Find where the given text appears and provide that cell's center as [X, Y] coordinate. 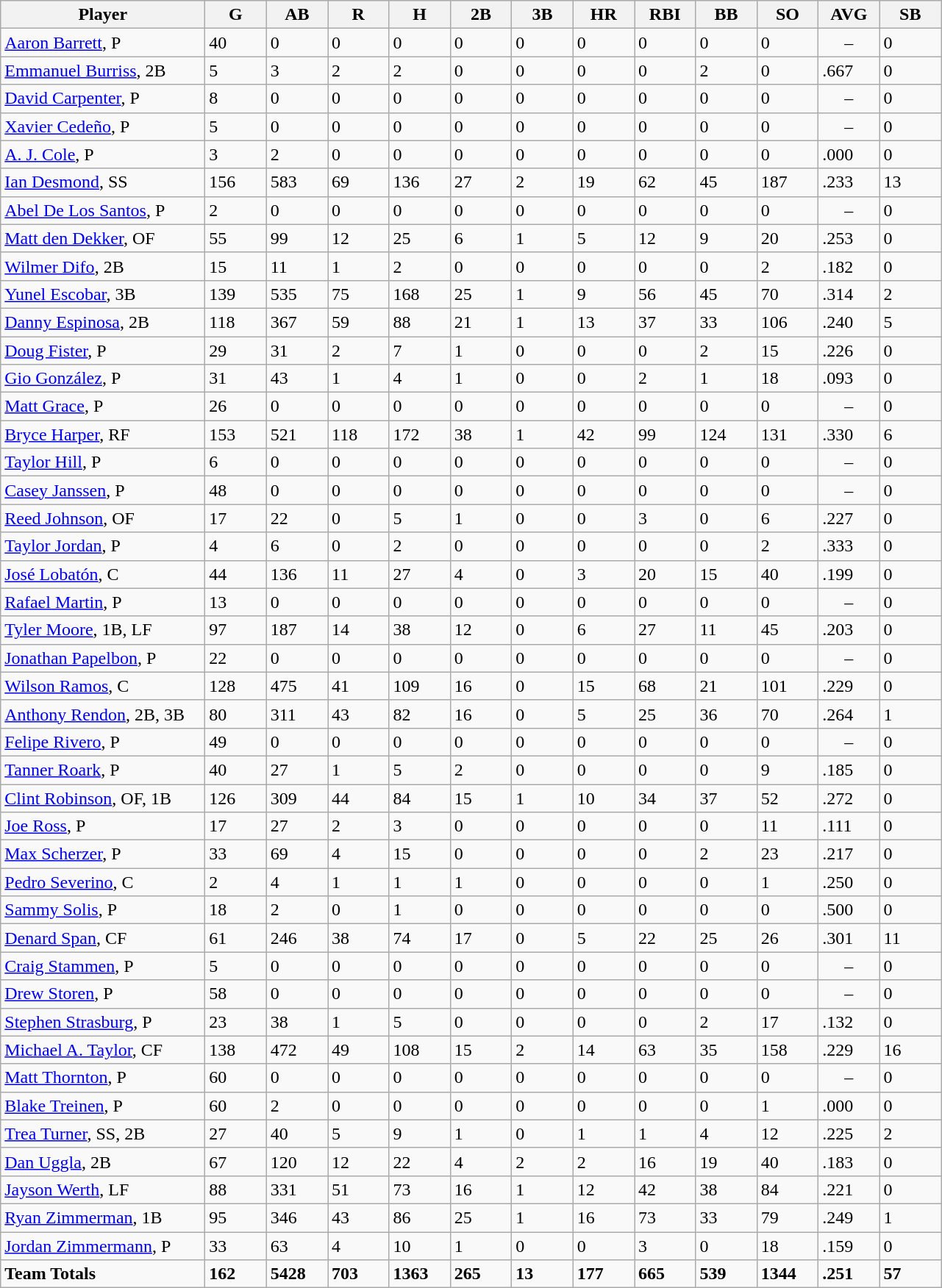
156 [235, 182]
.253 [849, 238]
29 [235, 351]
.272 [849, 798]
367 [297, 322]
62 [665, 182]
Team Totals [103, 1274]
162 [235, 1274]
79 [787, 1217]
Felipe Rivero, P [103, 742]
.330 [849, 434]
101 [787, 686]
51 [359, 1189]
A. J. Cole, P [103, 154]
168 [419, 294]
.203 [849, 630]
RBI [665, 15]
120 [297, 1162]
Clint Robinson, OF, 1B [103, 798]
.233 [849, 182]
Casey Janssen, P [103, 490]
.199 [849, 574]
Taylor Hill, P [103, 462]
.264 [849, 714]
246 [297, 938]
Yunel Escobar, 3B [103, 294]
.250 [849, 882]
1344 [787, 1274]
521 [297, 434]
48 [235, 490]
Jayson Werth, LF [103, 1189]
Tyler Moore, 1B, LF [103, 630]
.240 [849, 322]
Craig Stammen, P [103, 966]
Reed Johnson, OF [103, 518]
5428 [297, 1274]
.159 [849, 1246]
Player [103, 15]
Michael A. Taylor, CF [103, 1050]
.251 [849, 1274]
Xavier Cedeño, P [103, 126]
SB [910, 15]
SO [787, 15]
.093 [849, 379]
.249 [849, 1217]
Rafael Martin, P [103, 602]
7 [419, 351]
309 [297, 798]
35 [727, 1050]
346 [297, 1217]
Max Scherzer, P [103, 854]
41 [359, 686]
8 [235, 99]
Abel De Los Santos, P [103, 210]
Matt Grace, P [103, 407]
Emmanuel Burriss, 2B [103, 71]
1363 [419, 1274]
.314 [849, 294]
Drew Storen, P [103, 994]
108 [419, 1050]
703 [359, 1274]
472 [297, 1050]
Trea Turner, SS, 2B [103, 1134]
172 [419, 434]
153 [235, 434]
Stephen Strasburg, P [103, 1022]
86 [419, 1217]
106 [787, 322]
Jonathan Papelbon, P [103, 658]
59 [359, 322]
74 [419, 938]
177 [603, 1274]
82 [419, 714]
Doug Fister, P [103, 351]
2B [481, 15]
109 [419, 686]
36 [727, 714]
José Lobatón, C [103, 574]
Pedro Severino, C [103, 882]
3B [543, 15]
475 [297, 686]
331 [297, 1189]
R [359, 15]
HR [603, 15]
.301 [849, 938]
52 [787, 798]
128 [235, 686]
311 [297, 714]
.217 [849, 854]
56 [665, 294]
75 [359, 294]
Anthony Rendon, 2B, 3B [103, 714]
.183 [849, 1162]
34 [665, 798]
Dan Uggla, 2B [103, 1162]
Blake Treinen, P [103, 1106]
68 [665, 686]
Gio González, P [103, 379]
AVG [849, 15]
61 [235, 938]
139 [235, 294]
126 [235, 798]
Jordan Zimmermann, P [103, 1246]
H [419, 15]
Bryce Harper, RF [103, 434]
Ian Desmond, SS [103, 182]
Taylor Jordan, P [103, 546]
.132 [849, 1022]
Tanner Roark, P [103, 770]
.182 [849, 266]
138 [235, 1050]
Wilmer Difo, 2B [103, 266]
58 [235, 994]
.226 [849, 351]
Joe Ross, P [103, 826]
55 [235, 238]
124 [727, 434]
.333 [849, 546]
.185 [849, 770]
539 [727, 1274]
95 [235, 1217]
Sammy Solis, P [103, 910]
67 [235, 1162]
AB [297, 15]
Denard Span, CF [103, 938]
535 [297, 294]
G [235, 15]
.221 [849, 1189]
Matt Thornton, P [103, 1078]
665 [665, 1274]
.667 [849, 71]
.500 [849, 910]
131 [787, 434]
80 [235, 714]
583 [297, 182]
.225 [849, 1134]
Aaron Barrett, P [103, 43]
Wilson Ramos, C [103, 686]
158 [787, 1050]
265 [481, 1274]
97 [235, 630]
David Carpenter, P [103, 99]
57 [910, 1274]
Danny Espinosa, 2B [103, 322]
Matt den Dekker, OF [103, 238]
BB [727, 15]
.227 [849, 518]
Ryan Zimmerman, 1B [103, 1217]
.111 [849, 826]
